Find where the given text appears and provide that cell's center as (X, Y) coordinate. 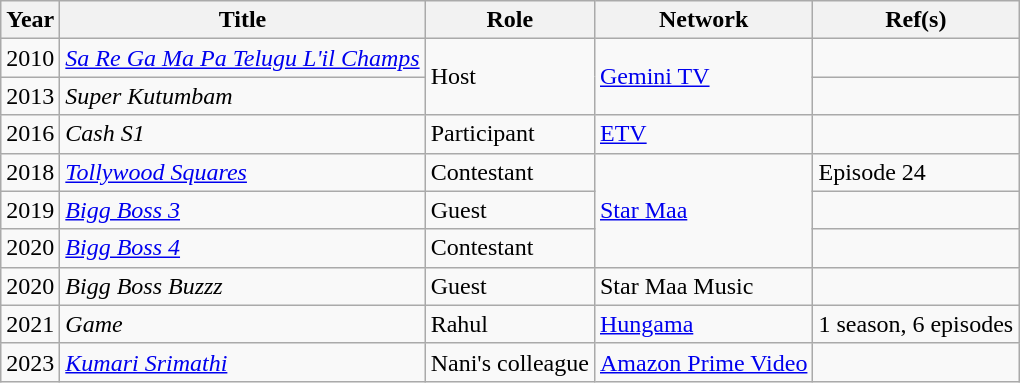
2019 (30, 210)
2016 (30, 134)
Cash S1 (242, 134)
2013 (30, 96)
2023 (30, 362)
Title (242, 20)
Ref(s) (916, 20)
2010 (30, 58)
Hungama (703, 324)
Sa Re Ga Ma Pa Telugu L'il Champs (242, 58)
1 season, 6 episodes (916, 324)
Nani's colleague (510, 362)
Participant (510, 134)
2021 (30, 324)
ETV (703, 134)
Bigg Boss 4 (242, 248)
Tollywood Squares (242, 172)
Star Maa (703, 210)
Network (703, 20)
Year (30, 20)
2018 (30, 172)
Kumari Srimathi (242, 362)
Gemini TV (703, 77)
Super Kutumbam (242, 96)
Role (510, 20)
Star Maa Music (703, 286)
Rahul (510, 324)
Game (242, 324)
Bigg Boss 3 (242, 210)
Amazon Prime Video (703, 362)
Bigg Boss Buzzz (242, 286)
Host (510, 77)
Episode 24 (916, 172)
